Find where the given text appears and provide that cell's center as (X, Y) coordinate. 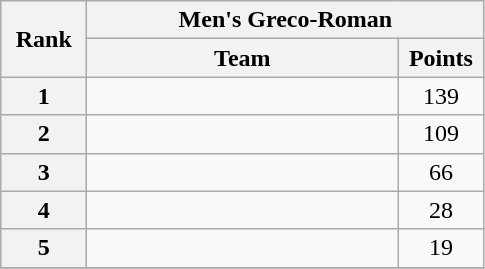
Men's Greco-Roman (286, 20)
Points (441, 58)
1 (44, 96)
19 (441, 248)
66 (441, 172)
3 (44, 172)
28 (441, 210)
139 (441, 96)
Team (242, 58)
2 (44, 134)
5 (44, 248)
4 (44, 210)
109 (441, 134)
Rank (44, 39)
